Locate the cell with the specified text and output its [X, Y] center coordinate. 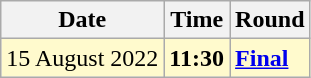
Final [270, 58]
11:30 [197, 58]
Time [197, 20]
Date [82, 20]
Round [270, 20]
15 August 2022 [82, 58]
